Identify which cell holds the provided text, then report its (x, y) central coordinate. 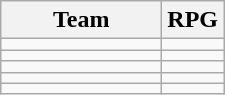
Team (82, 20)
RPG (193, 20)
